Locate the cell with the specified text and output its (X, Y) center coordinate. 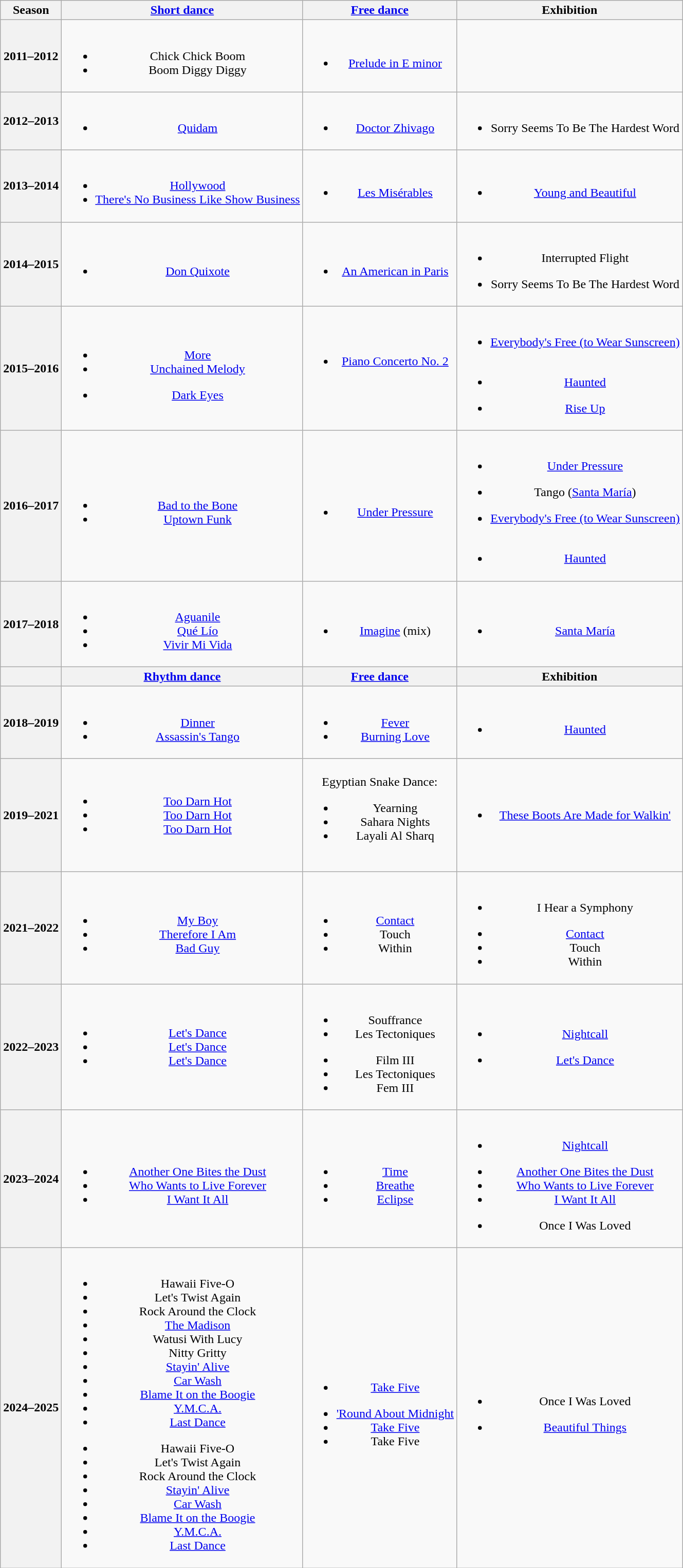
Don Quixote (182, 264)
Another One Bites the DustWho Wants to Live ForeverI Want It All (182, 1179)
2016–2017 (31, 505)
Bad to the Bone Uptown Funk (182, 505)
TimeBreatheEclipse (379, 1179)
I Hear a Symphony ContactTouchWithin (570, 928)
Piano Concerto No. 2 (379, 368)
Hollywood There's No Business Like Show Business (182, 186)
Season (31, 10)
2022–2023 (31, 1047)
Egyptian Snake Dance:Yearning Sahara Nights Layali Al Sharq (379, 815)
Souffrance Les Tectoniques Film IIILes TectoniquesFem III (379, 1047)
Nightcall Another One Bites the DustWho Wants to Live ForeverI Want It AllOnce I Was Loved (570, 1179)
Take Five 'Round About Midnight Take Five Take Five (379, 1408)
Quidam (182, 121)
Under Pressure Tango (Santa María) Everybody's Free (to Wear Sunscreen) Haunted (570, 505)
Aguanile Qué Lío Vivir Mi Vida (182, 624)
2024–2025 (31, 1408)
Too Darn Hot Too Darn Hot Too Darn Hot (182, 815)
2018–2019 (31, 722)
Santa María (570, 624)
An American in Paris (379, 264)
2015–2016 (31, 368)
My BoyTherefore I Am Bad Guy (182, 928)
These Boots Are Made for Walkin' (570, 815)
2017–2018 (31, 624)
2019–2021 (31, 815)
2014–2015 (31, 264)
2021–2022 (31, 928)
Imagine (mix) (379, 624)
Chick Chick Boom Boom Diggy Diggy (182, 56)
Rhythm dance (182, 676)
Under Pressure (379, 505)
Interrupted Flight Sorry Seems To Be The Hardest Word (570, 264)
2011–2012 (31, 56)
Everybody's Free (to Wear Sunscreen) Haunted Rise Up (570, 368)
2023–2024 (31, 1179)
Doctor Zhivago (379, 121)
2013–2014 (31, 186)
ContactTouchWithin (379, 928)
Let's Dance Let's Dance Let's Dance (182, 1047)
Nightcall Let's Dance (570, 1047)
Les Misérables (379, 186)
Haunted (570, 722)
Short dance (182, 10)
Fever Burning Love (379, 722)
Once I Was Loved Beautiful Things (570, 1408)
More Unchained Melody Dark Eyes (182, 368)
Young and Beautiful (570, 186)
Sorry Seems To Be The Hardest Word (570, 121)
Dinner Assassin's Tango (182, 722)
2012–2013 (31, 121)
Prelude in E minor (379, 56)
